Capture the cell that displays the provided text and extract its (x, y) central coordinate. 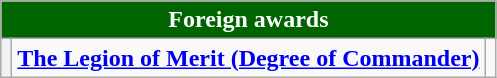
Foreign awards (248, 20)
The Legion of Merit (Degree of Commander) (248, 58)
